Determine the [x, y] coordinate at the center of the cell enclosing the given text.  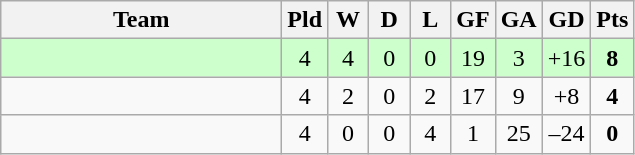
25 [518, 134]
W [348, 20]
Team [142, 20]
Pts [612, 20]
–24 [566, 134]
8 [612, 58]
1 [473, 134]
Pld [305, 20]
GA [518, 20]
D [390, 20]
L [430, 20]
9 [518, 96]
+16 [566, 58]
+8 [566, 96]
19 [473, 58]
17 [473, 96]
GF [473, 20]
GD [566, 20]
3 [518, 58]
